From the cell containing the given text, extract its center point as (x, y) coordinate. 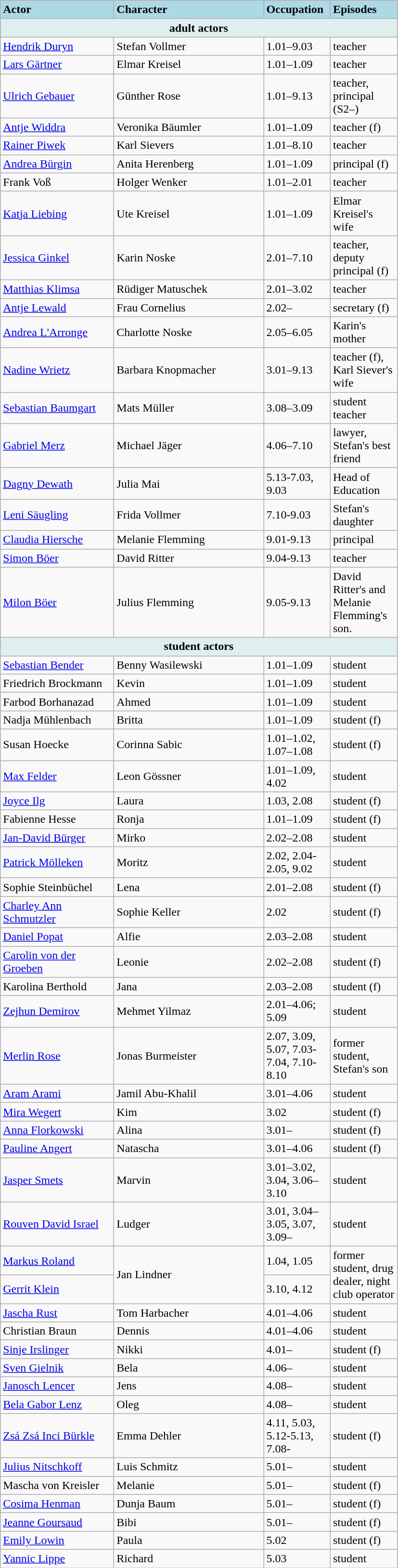
Nadine Wrietz (57, 370)
Bela Gabor Lenz (57, 1404)
Dunja Baum (189, 1503)
Bela (189, 1368)
Joyce Ilg (57, 801)
Michael Jäger (189, 446)
Head of Education (364, 483)
Carolin von der Groeben (57, 962)
Anita Herenberg (189, 164)
Janosch Lencer (57, 1386)
Mehmet Yilmaz (189, 1011)
Gerrit Klein (57, 1289)
student actors (199, 647)
Julius Flemming (189, 602)
Sophie Steinbüchel (57, 887)
9.04-9.13 (297, 558)
2.01–4.06; 5.09 (297, 1011)
Marvin (189, 1179)
Günther Rose (189, 96)
Claudia Hiersche (57, 540)
1.01–1.02, 1.07–1.08 (297, 744)
Daniel Popat (57, 937)
1.04, 1.05 (297, 1261)
3.10, 4.12 (297, 1289)
2.02 (297, 912)
Andrea Bürgin (57, 164)
Occupation (297, 10)
lawyer, Stefan's best friend (364, 446)
Barbara Knopmacher (189, 370)
Richard (189, 1558)
teacher (f), Karl Siever's wife (364, 370)
Emma Dehler (189, 1436)
Sebastian Bender (57, 665)
Oleg (189, 1404)
Mira Wegert (57, 1112)
David Ritter's and Melanie Flemming's son. (364, 602)
principal (364, 540)
Jeanne Goursaud (57, 1522)
3.01–3.02, 3.04, 3.06–3.10 (297, 1179)
Paula (189, 1540)
Julius Nitschkoff (57, 1467)
2.05–6.05 (297, 332)
9.01-9.13 (297, 540)
Character (189, 10)
Nikki (189, 1349)
Natascha (189, 1148)
Patrick Mölleken (57, 863)
Leon Gössner (189, 776)
adult actors (199, 28)
Elmar Kreisel's wife (364, 213)
Karl Sievers (189, 145)
Kim (189, 1112)
Rouven David Israel (57, 1224)
Veronika Bäumler (189, 127)
Fabienne Hesse (57, 819)
Rainer Piwek (57, 145)
former student, drug dealer, night club operator (364, 1275)
Ulrich Gebauer (57, 96)
Ute Kreisel (189, 213)
David Ritter (189, 558)
Zejhun Demirov (57, 1011)
Leni Säugling (57, 515)
Pauline Angert (57, 1148)
1.03, 2.08 (297, 801)
Benny Wasilewski (189, 665)
Karin Noske (189, 258)
Jan-David Bürger (57, 838)
Laura (189, 801)
3.01–9.13 (297, 370)
Ronja (189, 819)
Jan Lindner (189, 1275)
Frida Vollmer (189, 515)
Charley Ann Schmutzler (57, 912)
Episodes (364, 10)
Mirko (189, 838)
Zsá Zsá Inci Bürkle (57, 1436)
Ahmed (189, 701)
teacher, principal (S2–) (364, 96)
Tom Harbacher (189, 1313)
1.01–9.03 (297, 46)
Stefan Vollmer (189, 46)
Lena (189, 887)
Yannic Lippe (57, 1558)
4.06–7.10 (297, 446)
4.11, 5.03, 5.12-5.13, 7.08- (297, 1436)
Emily Lowin (57, 1540)
Dennis (189, 1331)
Sinje Irslinger (57, 1349)
Jana (189, 986)
Markus Roland (57, 1261)
Ludger (189, 1224)
Mascha von Kreisler (57, 1485)
1.01–2.01 (297, 182)
Jonas Burmeister (189, 1055)
secretary (f) (364, 308)
Rüdiger Matuschek (189, 289)
5.03 (297, 1558)
former student, Stefan's son (364, 1055)
2.02, 2.04-2.05, 9.02 (297, 863)
Katja Liebing (57, 213)
Karolina Berthold (57, 986)
Actor (57, 10)
Kevin (189, 683)
Alina (189, 1130)
Luis Schmitz (189, 1467)
Leonie (189, 962)
2.02– (297, 308)
Bibi (189, 1522)
Antje Widdra (57, 127)
Sebastian Baumgart (57, 408)
Holger Wenker (189, 182)
Hendrik Duryn (57, 46)
Elmar Kreisel (189, 65)
Andrea L'Arronge (57, 332)
Jasper Smets (57, 1179)
3.01, 3.04–3.05, 3.07, 3.09– (297, 1224)
Max Felder (57, 776)
Matthias Klimsa (57, 289)
Christian Braun (57, 1331)
4.01– (297, 1349)
3.01– (297, 1130)
9.05-9.13 (297, 602)
2.01–2.08 (297, 887)
Frank Voß (57, 182)
2.01–7.10 (297, 258)
Lars Gärtner (57, 65)
1.01–8.10 (297, 145)
Karin's mother (364, 332)
Anna Florkowski (57, 1130)
Julia Mai (189, 483)
Farbod Borhanazad (57, 701)
Milon Böer (57, 602)
Jascha Rust (57, 1313)
Aram Arami (57, 1093)
1.01–9.13 (297, 96)
4.06– (297, 1368)
teacher, deputy principal (f) (364, 258)
7.10-9.03 (297, 515)
Jamil Abu-Khalil (189, 1093)
student teacher (364, 408)
Gabriel Merz (57, 446)
Frau Cornelius (189, 308)
Dagny Dewath (57, 483)
Jens (189, 1386)
Jessica Ginkel (57, 258)
5.13-7.03, 9.03 (297, 483)
Britta (189, 720)
Mats Müller (189, 408)
Melanie Flemming (189, 540)
Merlin Rose (57, 1055)
3.08–3.09 (297, 408)
1.01–1.09, 4.02 (297, 776)
Susan Hoecke (57, 744)
2.01–3.02 (297, 289)
Cosima Henman (57, 1503)
Antje Lewald (57, 308)
Sven Gielnik (57, 1368)
Sophie Keller (189, 912)
Charlotte Noske (189, 332)
Alfie (189, 937)
2.07, 3.09, 5.07, 7.03-7.04, 7.10-8.10 (297, 1055)
Moritz (189, 863)
Corinna Sabic (189, 744)
5.02 (297, 1540)
3.02 (297, 1112)
Stefan's daughter (364, 515)
Friedrich Brockmann (57, 683)
Melanie (189, 1485)
Simon Böer (57, 558)
Nadja Mühlenbach (57, 720)
teacher (f) (364, 127)
principal (f) (364, 164)
